Scan for the cell matching the given text and deliver its (x, y) coordinate at center. 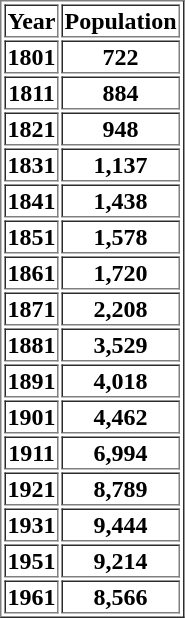
1961 (31, 596)
1851 (31, 236)
9,444 (121, 524)
8,566 (121, 596)
Population (121, 20)
Year (31, 20)
9,214 (121, 560)
1821 (31, 128)
1861 (31, 272)
948 (121, 128)
1921 (31, 488)
884 (121, 92)
1831 (31, 164)
1,137 (121, 164)
1881 (31, 344)
1,438 (121, 200)
1811 (31, 92)
1911 (31, 452)
1931 (31, 524)
1891 (31, 380)
722 (121, 56)
1901 (31, 416)
1,720 (121, 272)
1801 (31, 56)
3,529 (121, 344)
1841 (31, 200)
4,462 (121, 416)
1871 (31, 308)
2,208 (121, 308)
6,994 (121, 452)
1,578 (121, 236)
8,789 (121, 488)
4,018 (121, 380)
1951 (31, 560)
